Locate the cell with the specified text and output its [X, Y] center coordinate. 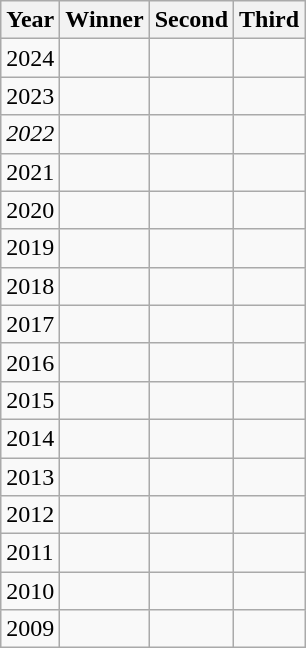
Second [191, 20]
2010 [30, 591]
2023 [30, 96]
2024 [30, 58]
Winner [104, 20]
Year [30, 20]
2020 [30, 210]
2011 [30, 553]
2016 [30, 362]
2012 [30, 515]
2013 [30, 477]
2021 [30, 172]
2015 [30, 400]
2009 [30, 629]
2014 [30, 438]
2019 [30, 248]
Third [270, 20]
2017 [30, 324]
2018 [30, 286]
2022 [30, 134]
